Return the [X, Y] coordinate for the center point of the cell that contains the specified text.  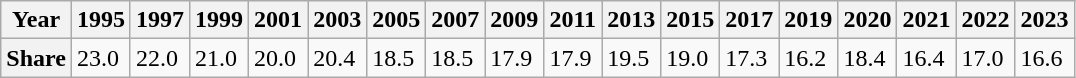
22.0 [160, 58]
19.0 [690, 58]
2022 [986, 20]
16.6 [1044, 58]
19.5 [632, 58]
1995 [100, 20]
2023 [1044, 20]
Year [36, 20]
16.2 [808, 58]
23.0 [100, 58]
17.0 [986, 58]
2017 [750, 20]
20.4 [338, 58]
1999 [220, 20]
2015 [690, 20]
2020 [868, 20]
2013 [632, 20]
2003 [338, 20]
2021 [926, 20]
2001 [278, 20]
16.4 [926, 58]
17.3 [750, 58]
Share [36, 58]
2009 [514, 20]
2019 [808, 20]
2011 [573, 20]
21.0 [220, 58]
20.0 [278, 58]
18.4 [868, 58]
2005 [396, 20]
2007 [456, 20]
1997 [160, 20]
